Extract the (X, Y) coordinate from the center of the cell holding the provided text.  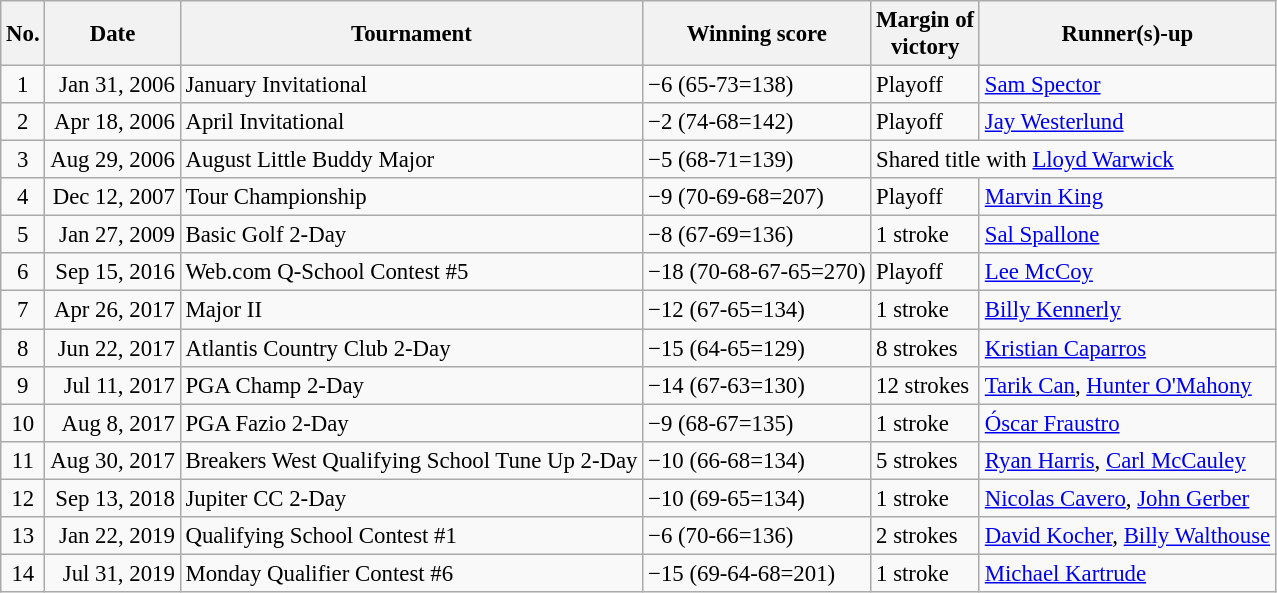
Ryan Harris, Carl McCauley (1127, 460)
5 (23, 235)
−9 (68-67=135) (757, 423)
Jupiter CC 2-Day (412, 498)
3 (23, 160)
Jan 27, 2009 (112, 235)
Monday Qualifier Contest #6 (412, 573)
Jun 22, 2017 (112, 348)
2 strokes (926, 536)
Dec 12, 2007 (112, 197)
Aug 29, 2006 (112, 160)
−15 (69-64-68=201) (757, 573)
Apr 26, 2017 (112, 310)
Billy Kennerly (1127, 310)
Qualifying School Contest #1 (412, 536)
Atlantis Country Club 2-Day (412, 348)
2 (23, 122)
6 (23, 273)
Michael Kartrude (1127, 573)
11 (23, 460)
Aug 30, 2017 (112, 460)
−9 (70-69-68=207) (757, 197)
Breakers West Qualifying School Tune Up 2-Day (412, 460)
Web.com Q-School Contest #5 (412, 273)
Sam Spector (1127, 85)
Date (112, 34)
Sep 15, 2016 (112, 273)
Marvin King (1127, 197)
Apr 18, 2006 (112, 122)
April Invitational (412, 122)
David Kocher, Billy Walthouse (1127, 536)
12 (23, 498)
−12 (67-65=134) (757, 310)
Major II (412, 310)
Jay Westerlund (1127, 122)
Runner(s)-up (1127, 34)
−2 (74-68=142) (757, 122)
1 (23, 85)
4 (23, 197)
5 strokes (926, 460)
Sal Spallone (1127, 235)
PGA Fazio 2-Day (412, 423)
Kristian Caparros (1127, 348)
No. (23, 34)
Lee McCoy (1127, 273)
Tarik Can, Hunter O'Mahony (1127, 385)
Winning score (757, 34)
−5 (68-71=139) (757, 160)
8 (23, 348)
Jul 11, 2017 (112, 385)
Basic Golf 2-Day (412, 235)
−14 (67-63=130) (757, 385)
January Invitational (412, 85)
−18 (70-68-67-65=270) (757, 273)
−6 (65-73=138) (757, 85)
8 strokes (926, 348)
−8 (67-69=136) (757, 235)
Sep 13, 2018 (112, 498)
7 (23, 310)
Margin ofvictory (926, 34)
Tour Championship (412, 197)
Jul 31, 2019 (112, 573)
−10 (66-68=134) (757, 460)
−6 (70-66=136) (757, 536)
Óscar Fraustro (1127, 423)
PGA Champ 2-Day (412, 385)
Jan 31, 2006 (112, 85)
9 (23, 385)
10 (23, 423)
Nicolas Cavero, John Gerber (1127, 498)
Shared title with Lloyd Warwick (1074, 160)
Aug 8, 2017 (112, 423)
August Little Buddy Major (412, 160)
−10 (69-65=134) (757, 498)
−15 (64-65=129) (757, 348)
12 strokes (926, 385)
Tournament (412, 34)
Jan 22, 2019 (112, 536)
14 (23, 573)
13 (23, 536)
